Extract the (x, y) coordinate from the center of the cell holding the provided text.  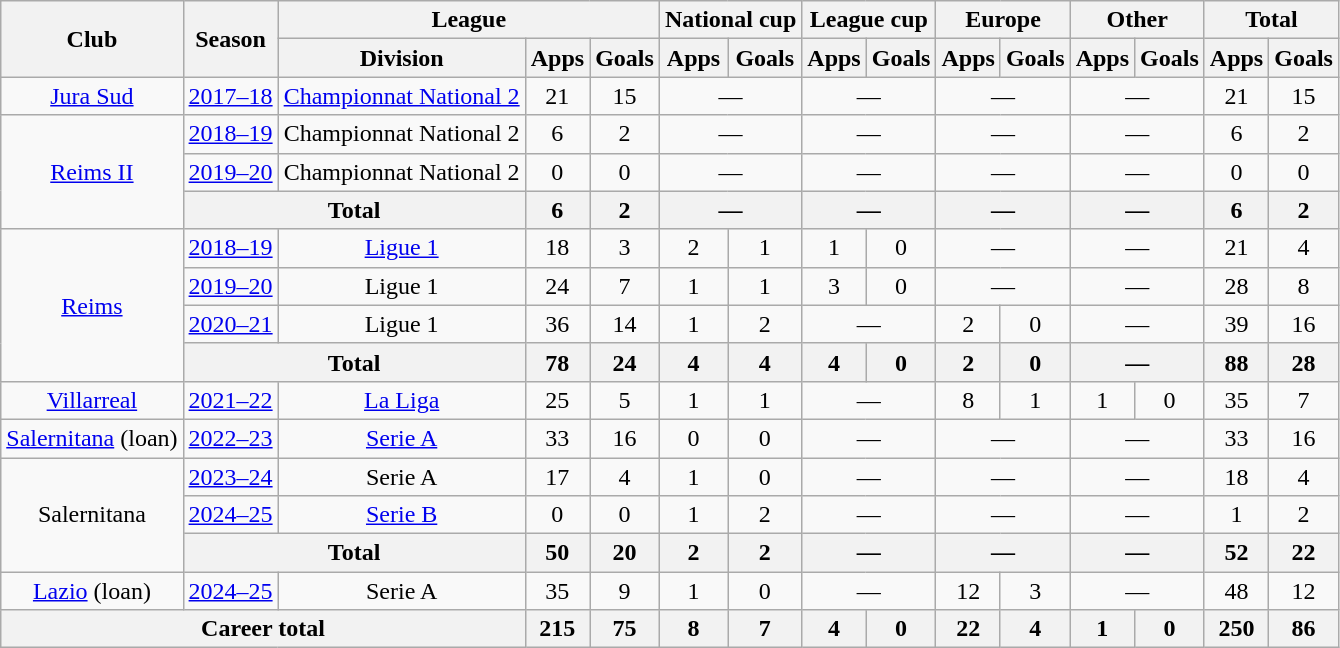
Salernitana (92, 515)
Season (230, 39)
88 (1236, 362)
17 (557, 477)
5 (625, 400)
La Liga (402, 400)
2023–24 (230, 477)
14 (625, 324)
25 (557, 400)
Club (92, 39)
20 (625, 553)
Serie B (402, 515)
2017–18 (230, 96)
National cup (730, 20)
75 (625, 629)
2020–21 (230, 324)
250 (1236, 629)
Villarreal (92, 400)
Division (402, 58)
Career total (263, 629)
2021–22 (230, 400)
78 (557, 362)
48 (1236, 591)
36 (557, 324)
Europe (1003, 20)
Reims (92, 305)
50 (557, 553)
Jura Sud (92, 96)
Reims II (92, 172)
2022–23 (230, 438)
Other (1137, 20)
52 (1236, 553)
League (468, 20)
9 (625, 591)
215 (557, 629)
Lazio (loan) (92, 591)
39 (1236, 324)
League cup (869, 20)
Salernitana (loan) (92, 438)
86 (1304, 629)
